Return (x, y) of the center of cell containing provided text 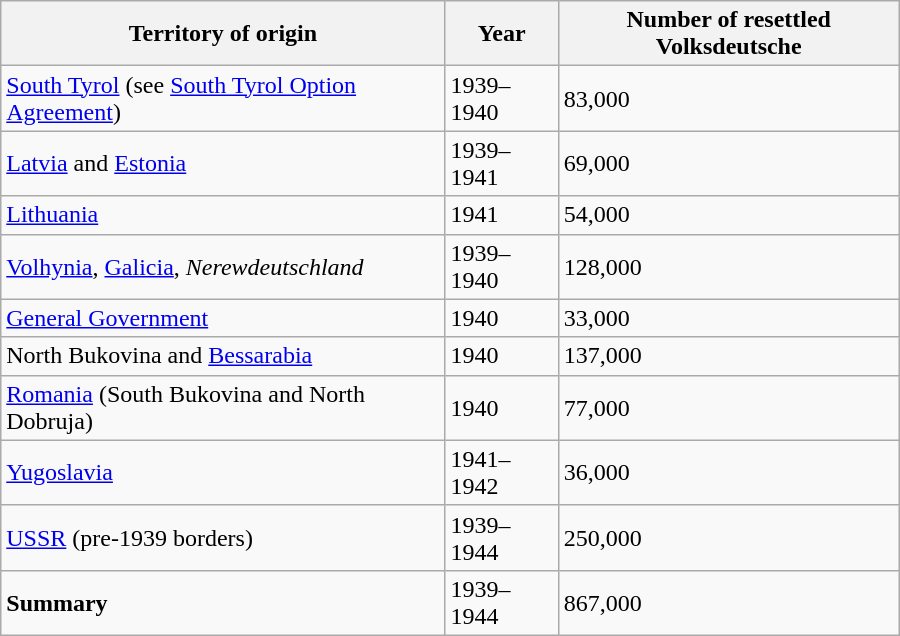
Year (502, 34)
33,000 (728, 318)
1941 (502, 215)
137,000 (728, 356)
Latvia and Estonia (223, 164)
867,000 (728, 602)
Territory of origin (223, 34)
Number of resettled Volksdeutsche (728, 34)
36,000 (728, 472)
Lithuania (223, 215)
North Bukovina and Bessarabia (223, 356)
General Government (223, 318)
250,000 (728, 538)
54,000 (728, 215)
Summary (223, 602)
South Tyrol (see South Tyrol Option Agreement) (223, 98)
1941–1942 (502, 472)
Yugoslavia (223, 472)
77,000 (728, 408)
1939–1941 (502, 164)
128,000 (728, 266)
Romania (South Bukovina and North Dobruja) (223, 408)
USSR (pre-1939 borders) (223, 538)
83,000 (728, 98)
Volhynia, Galicia, Nerewdeutschland (223, 266)
69,000 (728, 164)
